Detect which cell encompasses the target text, then output its (X, Y) center coordinate. 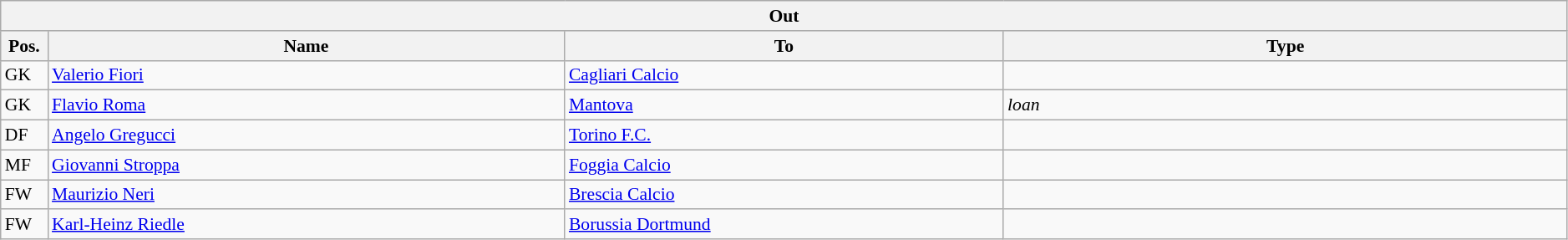
MF (24, 165)
Maurizio Neri (306, 195)
Out (784, 16)
Giovanni Stroppa (306, 165)
Borussia Dortmund (784, 225)
Karl-Heinz Riedle (306, 225)
DF (24, 135)
Valerio Fiori (306, 75)
Brescia Calcio (784, 195)
Flavio Roma (306, 105)
Torino F.C. (784, 135)
Name (306, 46)
loan (1285, 105)
Type (1285, 46)
Foggia Calcio (784, 165)
Mantova (784, 105)
Pos. (24, 46)
Cagliari Calcio (784, 75)
Angelo Gregucci (306, 135)
To (784, 46)
